Find where the given text appears and provide that cell's center as (X, Y) coordinate. 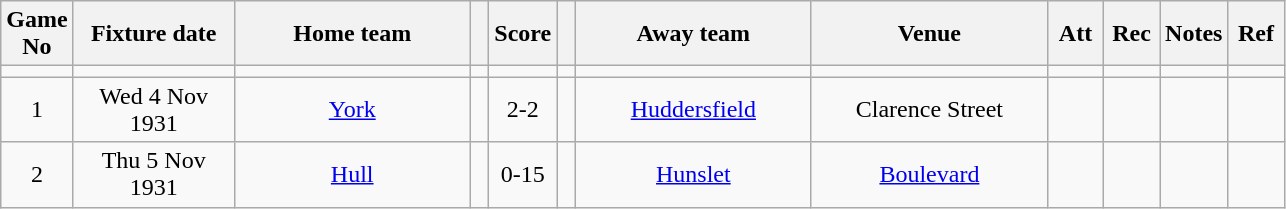
Away team (693, 34)
Hull (352, 174)
Clarence Street (929, 110)
1 (37, 110)
2 (37, 174)
Fixture date (154, 34)
Home team (352, 34)
Huddersfield (693, 110)
Game No (37, 34)
Venue (929, 34)
Wed 4 Nov 1931 (154, 110)
Rec (1132, 34)
0-15 (523, 174)
2-2 (523, 110)
Notes (1194, 34)
Score (523, 34)
Boulevard (929, 174)
Att (1075, 34)
York (352, 110)
Thu 5 Nov 1931 (154, 174)
Hunslet (693, 174)
Ref (1256, 34)
